Output the [x, y] coordinate of the center of the cell containing the given text.  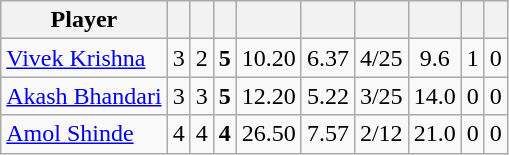
Akash Bhandari [84, 96]
6.37 [328, 58]
1 [472, 58]
Player [84, 20]
4/25 [381, 58]
12.20 [268, 96]
10.20 [268, 58]
26.50 [268, 134]
21.0 [434, 134]
Vivek Krishna [84, 58]
2/12 [381, 134]
Amol Shinde [84, 134]
14.0 [434, 96]
3/25 [381, 96]
9.6 [434, 58]
7.57 [328, 134]
5.22 [328, 96]
2 [202, 58]
